Detect which cell encompasses the target text, then output its [x, y] center coordinate. 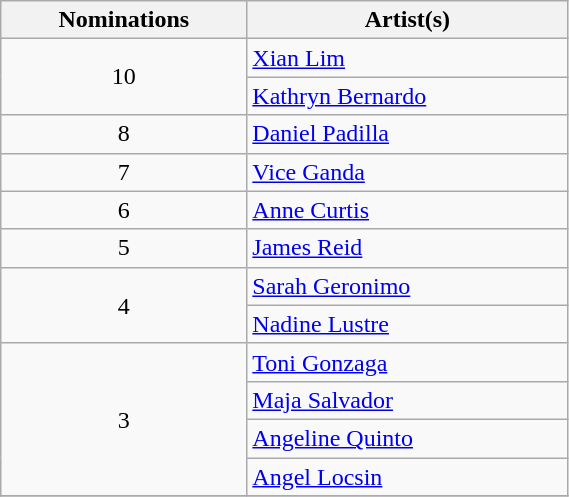
10 [124, 77]
Sarah Geronimo [408, 286]
Angel Locsin [408, 477]
Kathryn Bernardo [408, 96]
5 [124, 248]
Toni Gonzaga [408, 362]
Daniel Padilla [408, 134]
6 [124, 210]
Vice Ganda [408, 172]
8 [124, 134]
Xian Lim [408, 58]
Artist(s) [408, 20]
Maja Salvador [408, 400]
Nominations [124, 20]
3 [124, 419]
Nadine Lustre [408, 324]
James Reid [408, 248]
Angeline Quinto [408, 438]
7 [124, 172]
4 [124, 305]
Anne Curtis [408, 210]
